Search for the cell housing the specified text and yield its [X, Y] center coordinate. 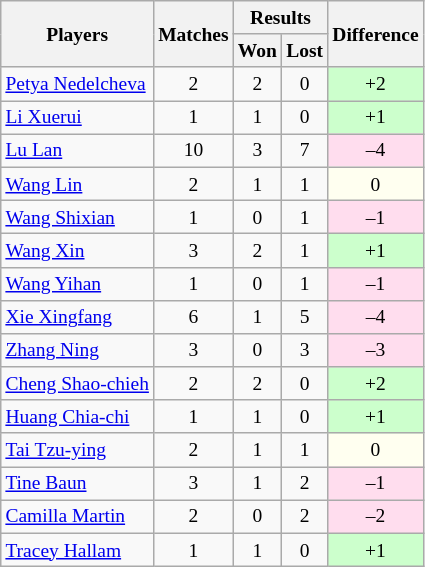
Tracey Hallam [78, 550]
Cheng Shao-chieh [78, 384]
Camilla Martin [78, 516]
–3 [376, 350]
Matches [194, 34]
Wang Xin [78, 250]
Li Xuerui [78, 118]
Wang Lin [78, 184]
Results [280, 18]
Xie Xingfang [78, 316]
10 [194, 150]
7 [305, 150]
Difference [376, 34]
Tine Baun [78, 484]
Zhang Ning [78, 350]
–2 [376, 516]
Petya Nedelcheva [78, 84]
Players [78, 34]
Wang Shixian [78, 216]
Wang Yihan [78, 284]
Huang Chia-chi [78, 416]
Lu Lan [78, 150]
Won [257, 50]
6 [194, 316]
Tai Tzu-ying [78, 450]
5 [305, 316]
Lost [305, 50]
